Return the (X, Y) coordinate for the center point of the cell that contains the specified text.  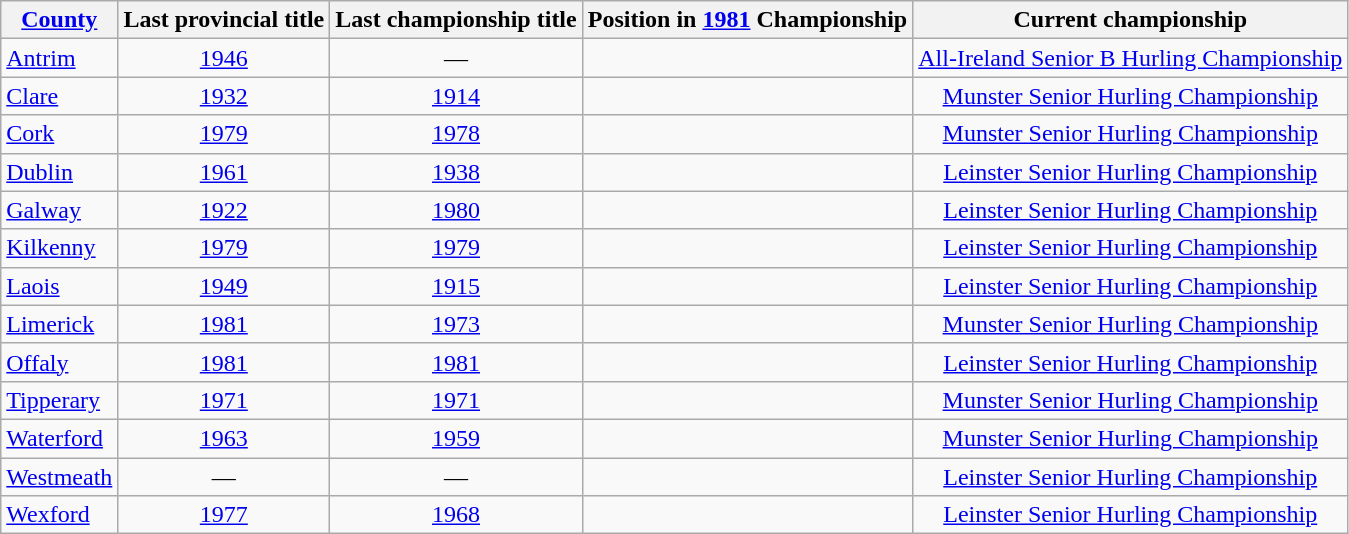
1932 (224, 96)
1963 (224, 438)
Last championship title (456, 20)
1978 (456, 134)
Wexford (60, 515)
Cork (60, 134)
Galway (60, 210)
1968 (456, 515)
1922 (224, 210)
Dublin (60, 172)
Current championship (1130, 20)
Clare (60, 96)
1973 (456, 324)
Limerick (60, 324)
1946 (224, 58)
1914 (456, 96)
Offaly (60, 362)
Kilkenny (60, 248)
All-Ireland Senior B Hurling Championship (1130, 58)
Westmeath (60, 477)
Laois (60, 286)
1949 (224, 286)
Last provincial title (224, 20)
Waterford (60, 438)
Position in 1981 Championship (748, 20)
Tipperary (60, 400)
Antrim (60, 58)
1915 (456, 286)
1961 (224, 172)
1980 (456, 210)
County (60, 20)
1959 (456, 438)
1938 (456, 172)
1977 (224, 515)
